Return the [x, y] coordinate for the center point of the cell that contains the specified text.  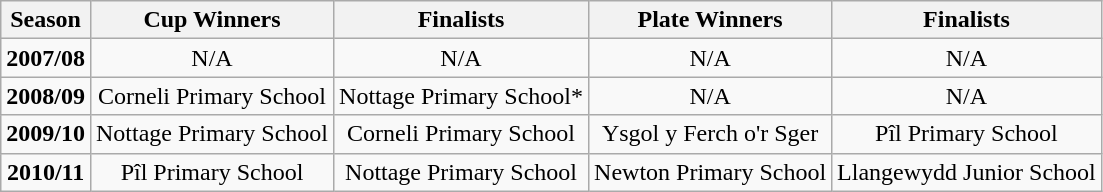
Llangewydd Junior School [967, 172]
Season [46, 20]
Nottage Primary School* [462, 96]
Cup Winners [212, 20]
Newton Primary School [710, 172]
2010/11 [46, 172]
2009/10 [46, 134]
Plate Winners [710, 20]
2007/08 [46, 58]
Ysgol y Ferch o'r Sger [710, 134]
2008/09 [46, 96]
